Output the [X, Y] coordinate of the center of the cell containing the given text.  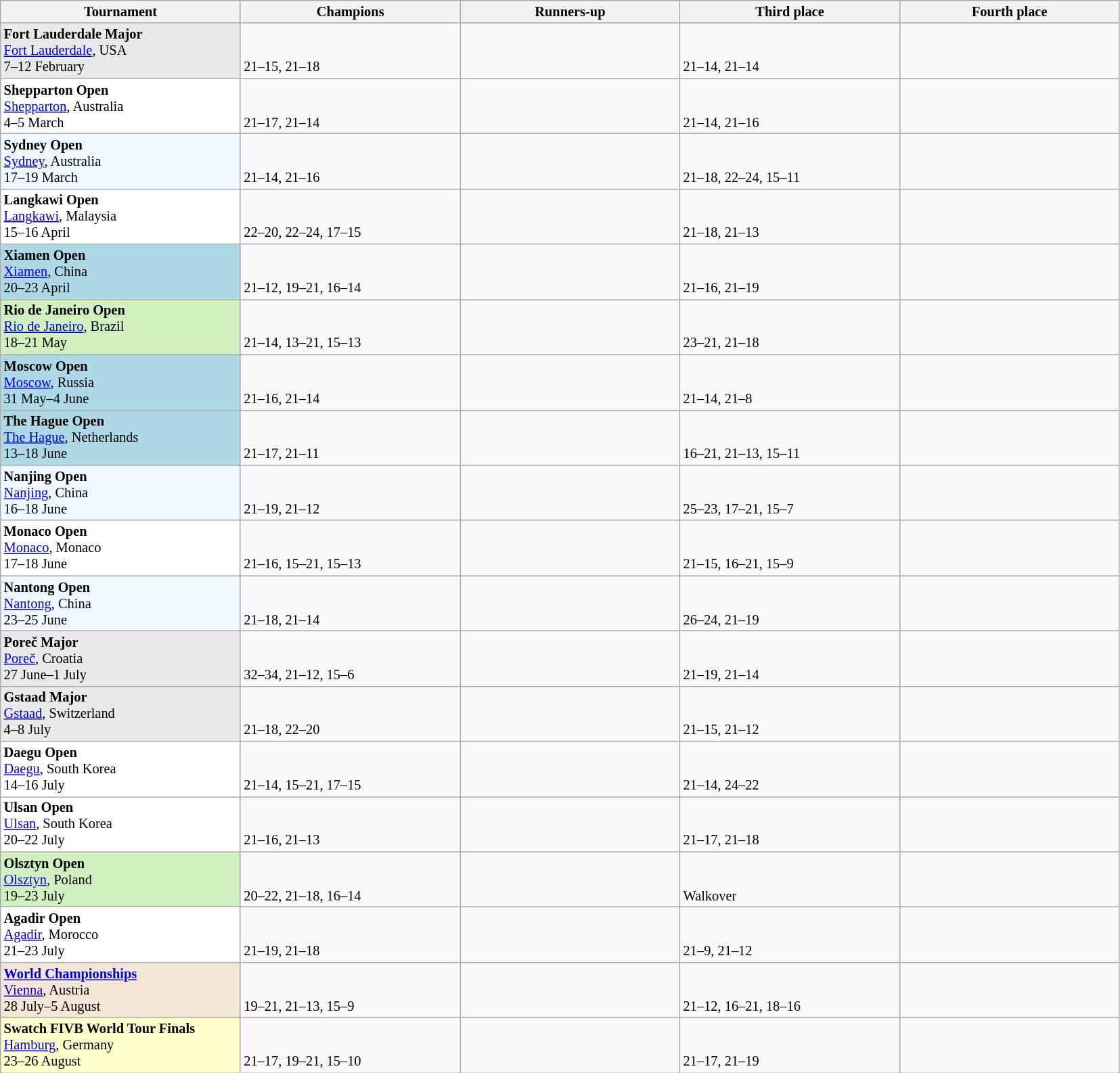
Third place [790, 12]
21–16, 21–13 [351, 824]
Olsztyn OpenOlsztyn, Poland19–23 July [120, 880]
World ChampionshipsVienna, Austria28 July–5 August [120, 990]
Xiamen OpenXiamen, China20–23 April [120, 272]
21–16, 21–14 [351, 382]
Sydney OpenSydney, Australia17–19 March [120, 161]
21–18, 22–24, 15–11 [790, 161]
Poreč MajorPoreč, Croatia27 June–1 July [120, 658]
21–19, 21–18 [351, 934]
21–15, 21–12 [790, 714]
21–18, 21–14 [351, 603]
Langkawi OpenLangkawi, Malaysia15–16 April [120, 216]
21–15, 16–21, 15–9 [790, 548]
21–14, 13–21, 15–13 [351, 327]
Nantong OpenNantong, China23–25 June [120, 603]
21–15, 21–18 [351, 51]
19–21, 21–13, 15–9 [351, 990]
21–12, 19–21, 16–14 [351, 272]
Nanjing OpenNanjing, China16–18 June [120, 493]
21–18, 21–13 [790, 216]
21–14, 24–22 [790, 769]
20–22, 21–18, 16–14 [351, 880]
Fourth place [1010, 12]
16–21, 21–13, 15–11 [790, 438]
21–17, 21–19 [790, 1045]
25–23, 17–21, 15–7 [790, 493]
Ulsan OpenUlsan, South Korea20–22 July [120, 824]
21–14, 21–14 [790, 51]
Rio de Janeiro OpenRio de Janeiro, Brazil18–21 May [120, 327]
Moscow OpenMoscow, Russia31 May–4 June [120, 382]
21–14, 15–21, 17–15 [351, 769]
Agadir OpenAgadir, Morocco21–23 July [120, 934]
21–17, 21–11 [351, 438]
21–17, 19–21, 15–10 [351, 1045]
21–18, 22–20 [351, 714]
Runners-up [570, 12]
22–20, 22–24, 17–15 [351, 216]
Champions [351, 12]
21–9, 21–12 [790, 934]
Swatch FIVB World Tour FinalsHamburg, Germany23–26 August [120, 1045]
Daegu OpenDaegu, South Korea14–16 July [120, 769]
21–17, 21–14 [351, 106]
26–24, 21–19 [790, 603]
Walkover [790, 880]
21–17, 21–18 [790, 824]
23–21, 21–18 [790, 327]
21–16, 15–21, 15–13 [351, 548]
Gstaad MajorGstaad, Switzerland4–8 July [120, 714]
21–12, 16–21, 18–16 [790, 990]
21–19, 21–12 [351, 493]
Shepparton OpenShepparton, Australia4–5 March [120, 106]
21–19, 21–14 [790, 658]
Fort Lauderdale MajorFort Lauderdale, USA7–12 February [120, 51]
21–14, 21–8 [790, 382]
21–16, 21–19 [790, 272]
32–34, 21–12, 15–6 [351, 658]
Tournament [120, 12]
The Hague OpenThe Hague, Netherlands13–18 June [120, 438]
Monaco OpenMonaco, Monaco17–18 June [120, 548]
